Capture the cell that displays the provided text and extract its [X, Y] central coordinate. 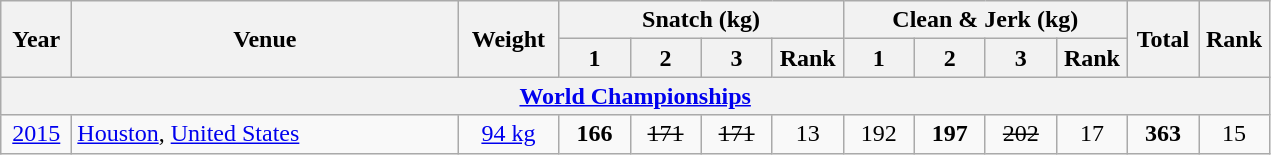
Clean & Jerk (kg) [985, 20]
363 [1162, 134]
Houston, United States [265, 134]
15 [1234, 134]
202 [1020, 134]
166 [594, 134]
Total [1162, 39]
13 [808, 134]
Year [36, 39]
17 [1092, 134]
World Championships [636, 96]
192 [878, 134]
Weight [508, 39]
2015 [36, 134]
Venue [265, 39]
197 [950, 134]
94 kg [508, 134]
Snatch (kg) [701, 20]
